Locate the cell with the specified text and output its [x, y] center coordinate. 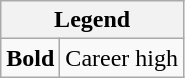
Career high [122, 58]
Legend [92, 20]
Bold [30, 58]
